Return [x, y] of the center of cell containing provided text 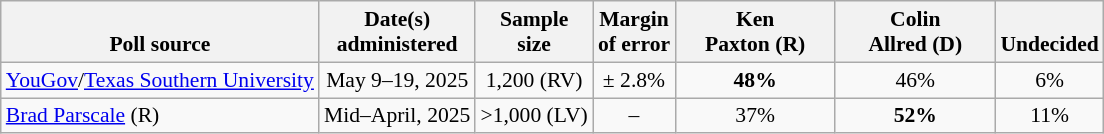
Mid–April, 2025 [397, 116]
1,200 (RV) [534, 80]
48% [755, 80]
Undecided [1049, 32]
May 9–19, 2025 [397, 80]
– [634, 116]
11% [1049, 116]
37% [755, 116]
Samplesize [534, 32]
Poll source [160, 32]
46% [915, 80]
52% [915, 116]
ColinAllred (D) [915, 32]
>1,000 (LV) [534, 116]
Marginof error [634, 32]
YouGov/Texas Southern University [160, 80]
Date(s)administered [397, 32]
Brad Parscale (R) [160, 116]
6% [1049, 80]
KenPaxton (R) [755, 32]
± 2.8% [634, 80]
